Detect which cell encompasses the target text, then output its [x, y] center coordinate. 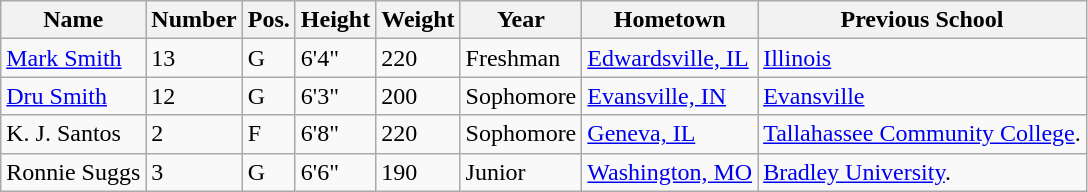
Pos. [268, 20]
2 [194, 134]
Weight [418, 20]
K. J. Santos [74, 134]
12 [194, 96]
13 [194, 58]
Freshman [521, 58]
3 [194, 172]
Edwardsville, IL [670, 58]
Name [74, 20]
Tallahassee Community College. [922, 134]
Evansville [922, 96]
Mark Smith [74, 58]
F [268, 134]
Illinois [922, 58]
Washington, MO [670, 172]
Hometown [670, 20]
Height [335, 20]
6'8" [335, 134]
Dru Smith [74, 96]
6'3" [335, 96]
6'6" [335, 172]
6'4" [335, 58]
Bradley University. [922, 172]
Ronnie Suggs [74, 172]
Previous School [922, 20]
Evansville, IN [670, 96]
190 [418, 172]
Junior [521, 172]
Geneva, IL [670, 134]
Year [521, 20]
Number [194, 20]
200 [418, 96]
